Pinpoint the cell where the given text exists, returning its (x, y) midpoint coordinate. 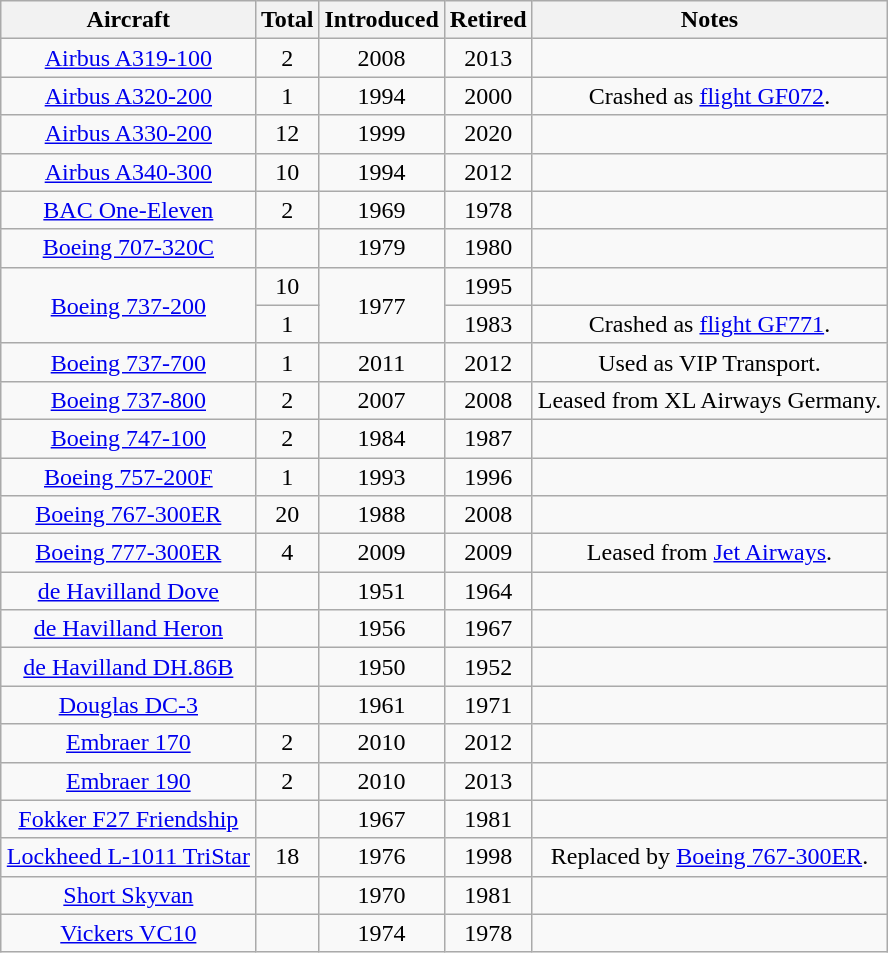
1980 (488, 248)
Leased from XL Airways Germany. (710, 400)
12 (287, 134)
Boeing 737-200 (128, 305)
Douglas DC-3 (128, 705)
1988 (382, 515)
Aircraft (128, 20)
Crashed as flight GF771. (710, 324)
Notes (710, 20)
1970 (382, 895)
de Havilland Heron (128, 629)
1987 (488, 438)
1964 (488, 591)
Introduced (382, 20)
Crashed as flight GF072. (710, 96)
1999 (382, 134)
Boeing 767-300ER (128, 515)
Boeing 777-300ER (128, 553)
BAC One-Eleven (128, 210)
Fokker F27 Friendship (128, 819)
1961 (382, 705)
1995 (488, 286)
1979 (382, 248)
1952 (488, 667)
Vickers VC10 (128, 933)
2000 (488, 96)
1977 (382, 305)
Used as VIP Transport. (710, 362)
Embraer 170 (128, 743)
Airbus A330-200 (128, 134)
1974 (382, 933)
Lockheed L-1011 TriStar (128, 857)
20 (287, 515)
de Havilland Dove (128, 591)
Boeing 707-320C (128, 248)
1976 (382, 857)
Boeing 737-700 (128, 362)
Leased from Jet Airways. (710, 553)
2020 (488, 134)
1996 (488, 477)
1956 (382, 629)
1971 (488, 705)
2011 (382, 362)
Boeing 737-800 (128, 400)
Boeing 747-100 (128, 438)
1983 (488, 324)
1951 (382, 591)
de Havilland DH.86B (128, 667)
2007 (382, 400)
Total (287, 20)
1969 (382, 210)
18 (287, 857)
1998 (488, 857)
Short Skyvan (128, 895)
Airbus A320-200 (128, 96)
Replaced by Boeing 767-300ER. (710, 857)
1950 (382, 667)
1984 (382, 438)
4 (287, 553)
1993 (382, 477)
Airbus A340-300 (128, 172)
Retired (488, 20)
Embraer 190 (128, 781)
Airbus A319-100 (128, 58)
Boeing 757-200F (128, 477)
